Locate the cell with the specified text and output its (X, Y) center coordinate. 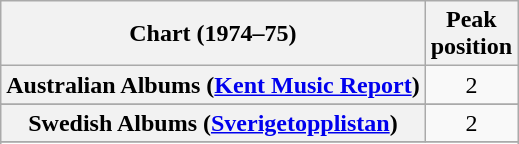
Australian Albums (Kent Music Report) (213, 85)
Swedish Albums (Sverigetopplistan) (213, 123)
Chart (1974–75) (213, 34)
Peak position (471, 34)
